Identify which cell holds the provided text, then report its (x, y) central coordinate. 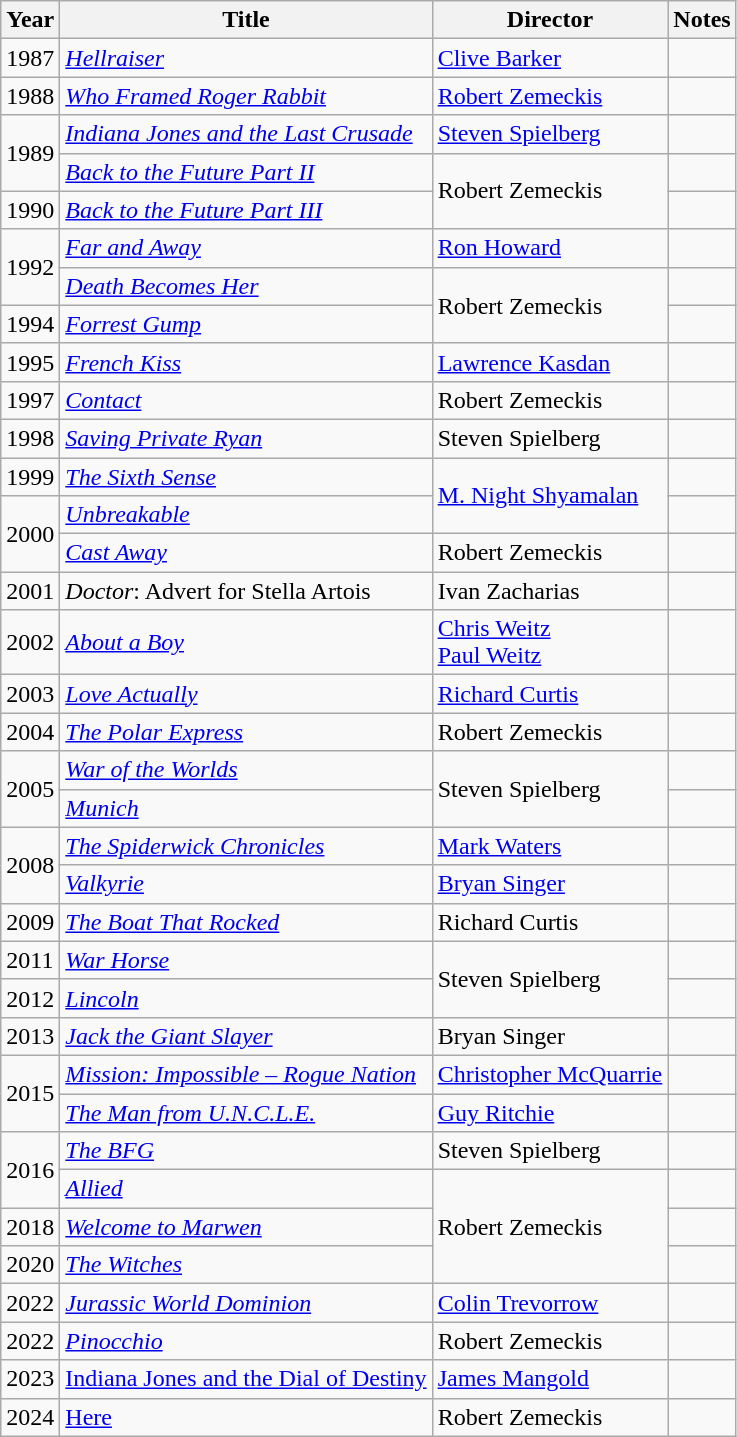
Far and Away (246, 248)
The BFG (246, 1151)
2024 (30, 1417)
The Spiderwick Chronicles (246, 846)
1994 (30, 324)
2015 (30, 1093)
1995 (30, 362)
Indiana Jones and the Dial of Destiny (246, 1379)
Cast Away (246, 553)
Lawrence Kasdan (550, 362)
2012 (30, 998)
2016 (30, 1170)
Doctor: Advert for Stella Artois (246, 591)
1988 (30, 96)
2000 (30, 534)
The Polar Express (246, 732)
Death Becomes Her (246, 286)
1992 (30, 267)
Allied (246, 1189)
The Witches (246, 1265)
Back to the Future Part II (246, 172)
M. Night Shyamalan (550, 496)
Mission: Impossible – Rogue Nation (246, 1074)
2011 (30, 960)
James Mangold (550, 1379)
1998 (30, 438)
1990 (30, 210)
Guy Ritchie (550, 1113)
Chris WeitzPaul Weitz (550, 642)
Colin Trevorrow (550, 1303)
Title (246, 20)
Jack the Giant Slayer (246, 1036)
War of the Worlds (246, 770)
Mark Waters (550, 846)
Clive Barker (550, 58)
1987 (30, 58)
The Boat That Rocked (246, 922)
2004 (30, 732)
2013 (30, 1036)
The Man from U.N.C.L.E. (246, 1113)
2003 (30, 694)
French Kiss (246, 362)
1999 (30, 477)
2020 (30, 1265)
2008 (30, 865)
Forrest Gump (246, 324)
1997 (30, 400)
Who Framed Roger Rabbit (246, 96)
2005 (30, 789)
Lincoln (246, 998)
Love Actually (246, 694)
Ivan Zacharias (550, 591)
Jurassic World Dominion (246, 1303)
2001 (30, 591)
Welcome to Marwen (246, 1227)
About a Boy (246, 642)
Valkyrie (246, 884)
2002 (30, 642)
Pinocchio (246, 1341)
2023 (30, 1379)
Christopher McQuarrie (550, 1074)
1989 (30, 153)
Unbreakable (246, 515)
War Horse (246, 960)
Munich (246, 808)
Contact (246, 400)
Year (30, 20)
Ron Howard (550, 248)
Here (246, 1417)
2018 (30, 1227)
Director (550, 20)
Indiana Jones and the Last Crusade (246, 134)
The Sixth Sense (246, 477)
Hellraiser (246, 58)
Saving Private Ryan (246, 438)
Notes (702, 20)
2009 (30, 922)
Back to the Future Part III (246, 210)
